Scan for the cell matching the given text and deliver its (x, y) coordinate at center. 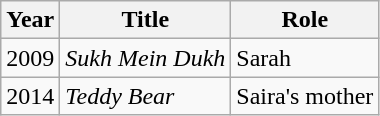
Sarah (305, 58)
Year (30, 20)
Teddy Bear (146, 96)
2009 (30, 58)
Sukh Mein Dukh (146, 58)
Role (305, 20)
Title (146, 20)
Saira's mother (305, 96)
2014 (30, 96)
